Search for the cell housing the specified text and yield its (x, y) center coordinate. 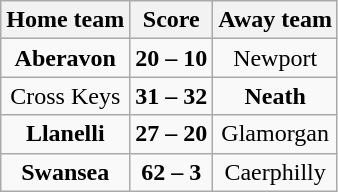
Aberavon (66, 58)
Swansea (66, 172)
62 – 3 (172, 172)
Caerphilly (276, 172)
20 – 10 (172, 58)
Glamorgan (276, 134)
Home team (66, 20)
Newport (276, 58)
31 – 32 (172, 96)
Llanelli (66, 134)
Score (172, 20)
Away team (276, 20)
27 – 20 (172, 134)
Cross Keys (66, 96)
Neath (276, 96)
